Output the [x, y] coordinate of the center of the cell containing the given text.  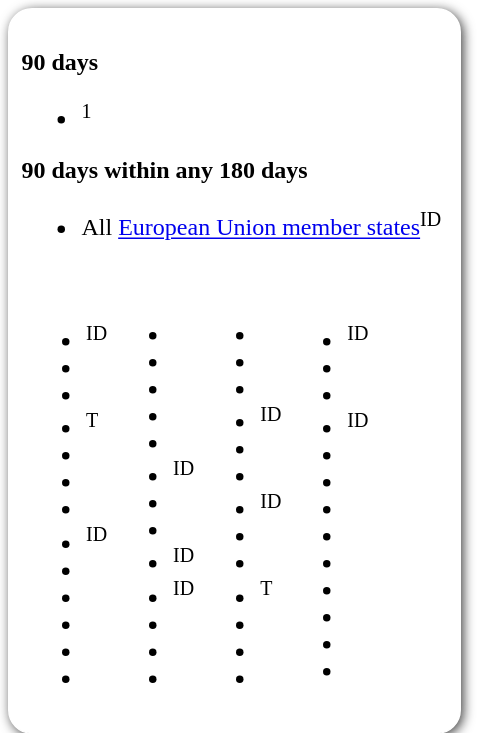
IDIDT [241, 492]
IDTID [66, 492]
IDIDID [154, 492]
90 days190 days within any 180 days All European Union member statesID IDTID IDIDID IDIDT IDID [232, 370]
IDID [328, 492]
